Return (x, y) of the center of cell containing provided text 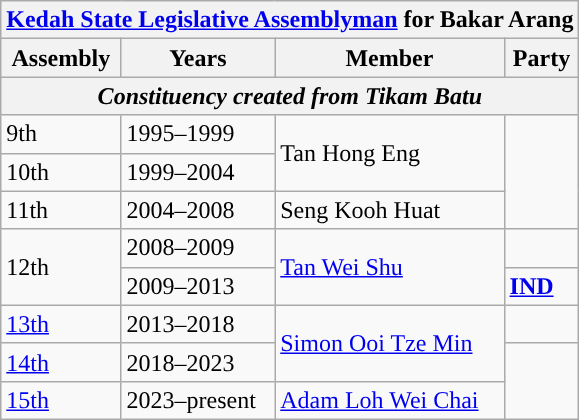
9th (61, 134)
2009–2013 (198, 286)
Tan Wei Shu (390, 267)
Adam Loh Wei Chai (390, 400)
Tan Hong Eng (390, 153)
1995–1999 (198, 134)
12th (61, 267)
2023–present (198, 400)
2004–2008 (198, 210)
1999–2004 (198, 172)
2013–2018 (198, 324)
10th (61, 172)
Party (542, 58)
Kedah State Legislative Assemblyman for Bakar Arang (290, 20)
IND (542, 286)
14th (61, 362)
Constituency created from Tikam Batu (290, 96)
Simon Ooi Tze Min (390, 343)
Assembly (61, 58)
2008–2009 (198, 248)
Seng Kooh Huat (390, 210)
13th (61, 324)
Years (198, 58)
2018–2023 (198, 362)
Member (390, 58)
15th (61, 400)
11th (61, 210)
